Extract the [X, Y] coordinate from the center of the cell holding the provided text.  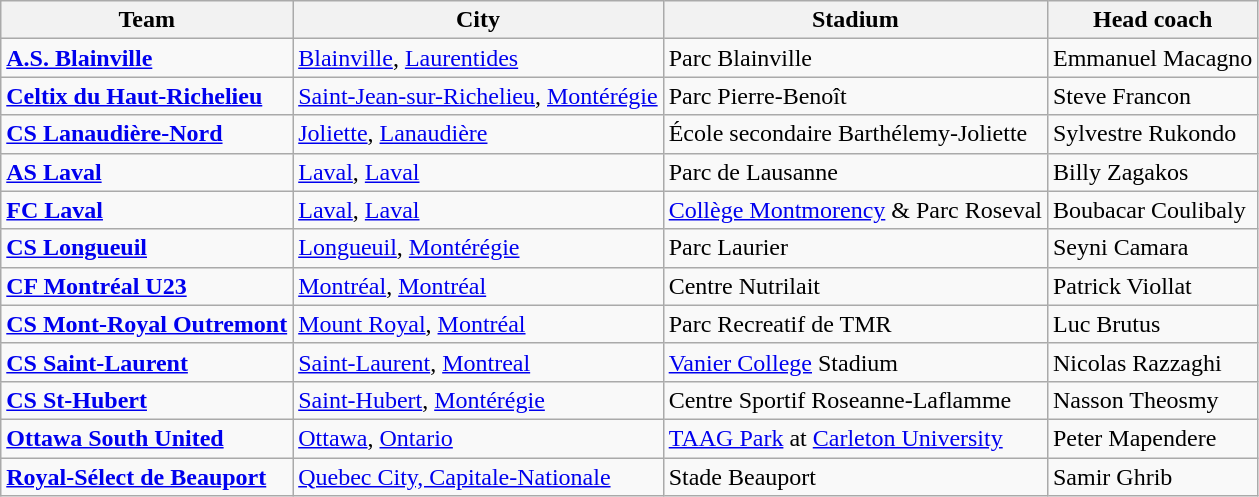
Parc Recreatif de TMR [855, 324]
Luc Brutus [1152, 324]
Collège Montmorency & Parc Roseval [855, 210]
Stade Beauport [855, 477]
Quebec City, Capitale-Nationale [478, 477]
Peter Mapendere [1152, 438]
Joliette, Lanaudière [478, 134]
CS Lanaudière-Nord [147, 134]
Longueuil, Montérégie [478, 248]
A.S. Blainville [147, 58]
Royal-Sélect de Beauport [147, 477]
Patrick Viollat [1152, 286]
Emmanuel Macagno [1152, 58]
Saint-Jean-sur-Richelieu, Montérégie [478, 96]
CS St-Hubert [147, 400]
Montréal, Montréal [478, 286]
Ottawa South United [147, 438]
FC Laval [147, 210]
AS Laval [147, 172]
Saint-Laurent, Montreal [478, 362]
Sylvestre Rukondo [1152, 134]
Nasson Theosmy [1152, 400]
Saint-Hubert, Montérégie [478, 400]
Steve Francon [1152, 96]
Vanier College Stadium [855, 362]
TAAG Park at Carleton University [855, 438]
Head coach [1152, 20]
Parc Laurier [855, 248]
Mount Royal, Montréal [478, 324]
Centre Sportif Roseanne-Laflamme [855, 400]
CS Saint-Laurent [147, 362]
Seyni Camara [1152, 248]
Nicolas Razzaghi [1152, 362]
Centre Nutrilait [855, 286]
Team [147, 20]
Parc Blainville [855, 58]
CS Mont-Royal Outremont [147, 324]
Celtix du Haut-Richelieu [147, 96]
Parc Pierre-Benoît [855, 96]
Parc de Lausanne [855, 172]
Blainville, Laurentides [478, 58]
Samir Ghrib [1152, 477]
Boubacar Coulibaly [1152, 210]
City [478, 20]
CF Montréal U23 [147, 286]
Billy Zagakos [1152, 172]
Ottawa, Ontario [478, 438]
CS Longueuil [147, 248]
Stadium [855, 20]
École secondaire Barthélemy-Joliette [855, 134]
